Find where the given text appears and provide that cell's center as (x, y) coordinate. 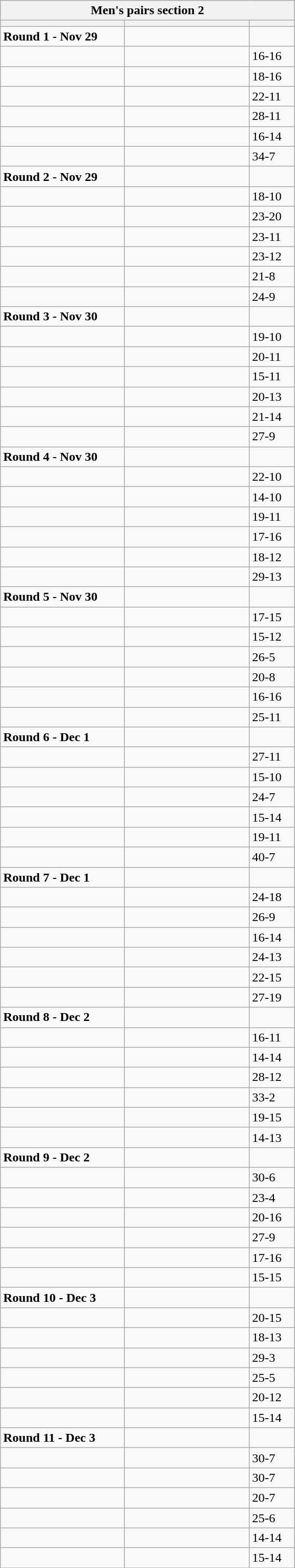
24-9 (272, 297)
Round 11 - Dec 3 (63, 1438)
15-15 (272, 1278)
27-11 (272, 757)
Round 6 - Dec 1 (63, 737)
Round 4 - Nov 30 (63, 457)
20-7 (272, 1498)
18-12 (272, 557)
24-18 (272, 897)
20-8 (272, 677)
21-14 (272, 417)
40-7 (272, 857)
23-12 (272, 257)
28-12 (272, 1077)
Round 7 - Dec 1 (63, 877)
33-2 (272, 1097)
20-13 (272, 397)
24-13 (272, 957)
15-12 (272, 637)
Round 5 - Nov 30 (63, 597)
27-19 (272, 997)
Round 9 - Dec 2 (63, 1157)
23-11 (272, 236)
20-15 (272, 1318)
20-12 (272, 1398)
23-4 (272, 1198)
16-11 (272, 1037)
Round 1 - Nov 29 (63, 36)
Round 8 - Dec 2 (63, 1017)
Round 10 - Dec 3 (63, 1298)
18-13 (272, 1338)
22-11 (272, 96)
20-16 (272, 1218)
30-6 (272, 1177)
22-15 (272, 977)
14-13 (272, 1137)
26-9 (272, 917)
20-11 (272, 357)
34-7 (272, 156)
Round 2 - Nov 29 (63, 176)
22-10 (272, 477)
19-10 (272, 337)
25-5 (272, 1378)
15-10 (272, 777)
18-16 (272, 76)
Round 3 - Nov 30 (63, 317)
14-10 (272, 497)
18-10 (272, 196)
15-11 (272, 377)
19-15 (272, 1117)
25-11 (272, 717)
23-20 (272, 216)
21-8 (272, 277)
26-5 (272, 657)
17-15 (272, 617)
25-6 (272, 1518)
29-13 (272, 577)
24-7 (272, 797)
29-3 (272, 1358)
28-11 (272, 116)
Men's pairs section 2 (147, 11)
